Capture the cell that displays the provided text and extract its [x, y] central coordinate. 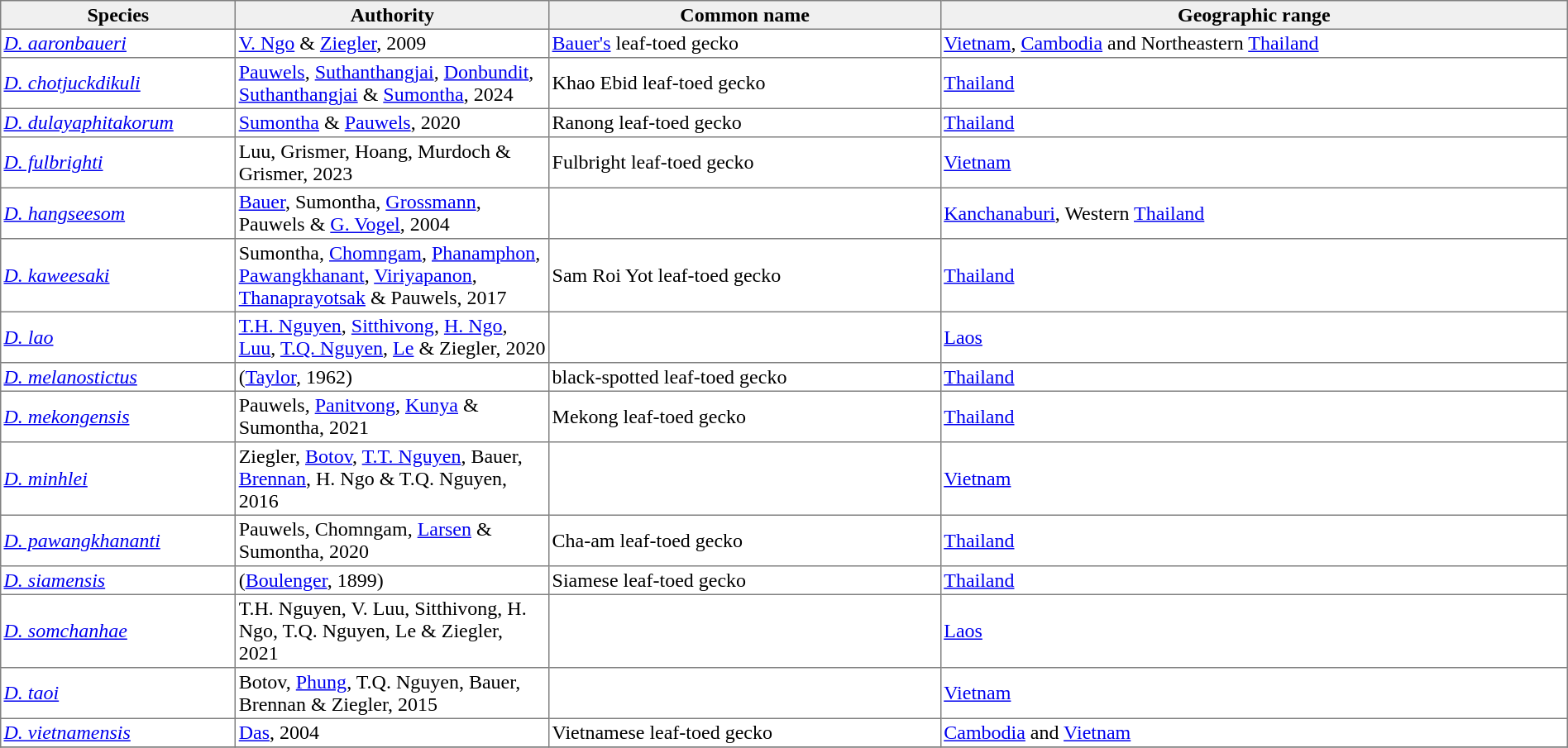
D. siamensis [118, 580]
D. pawangkhananti [118, 541]
D. taoi [118, 693]
Mekong leaf-toed gecko [745, 417]
Common name [745, 15]
Das, 2004 [392, 732]
Bauer, Sumontha, Grossmann, Pauwels & G. Vogel, 2004 [392, 213]
Siamese leaf-toed gecko [745, 580]
Ziegler, Botov, T.T. Nguyen, Bauer, Brennan, H. Ngo & T.Q. Nguyen, 2016 [392, 479]
Authority [392, 15]
T.H. Nguyen, Sitthivong, H. Ngo, Luu, T.Q. Nguyen, Le & Ziegler, 2020 [392, 337]
Botov, Phung, T.Q. Nguyen, Bauer, Brennan & Ziegler, 2015 [392, 693]
Bauer's leaf-toed gecko [745, 43]
D. mekongensis [118, 417]
T.H. Nguyen, V. Luu, Sitthivong, H. Ngo, T.Q. Nguyen, Le & Ziegler, 2021 [392, 631]
Cambodia and Vietnam [1254, 732]
(Boulenger, 1899) [392, 580]
V. Ngo & Ziegler, 2009 [392, 43]
D. somchanhae [118, 631]
D. kaweesaki [118, 275]
D. aaronbaueri [118, 43]
Cha-am leaf-toed gecko [745, 541]
Species [118, 15]
Pauwels, Chomngam, Larsen & Sumontha, 2020 [392, 541]
Sumontha & Pauwels, 2020 [392, 122]
Pauwels, Suthanthangjai, Donbundit, Suthanthangjai & Sumontha, 2024 [392, 83]
Vietnamese leaf-toed gecko [745, 732]
Pauwels, Panitvong, Kunya & Sumontha, 2021 [392, 417]
Geographic range [1254, 15]
D. vietnamensis [118, 732]
D. chotjuckdikuli [118, 83]
D. dulayaphitakorum [118, 122]
(Taylor, 1962) [392, 377]
Khao Ebid leaf-toed gecko [745, 83]
D. minhlei [118, 479]
D. fulbrighti [118, 163]
Sam Roi Yot leaf-toed gecko [745, 275]
black-spotted leaf-toed gecko [745, 377]
Sumontha, Chomngam, Phanamphon, Pawangkhanant, Viriyapanon, Thanaprayotsak & Pauwels, 2017 [392, 275]
Fulbright leaf-toed gecko [745, 163]
D. melanostictus [118, 377]
Kanchanaburi, Western Thailand [1254, 213]
D. hangseesom [118, 213]
Vietnam, Cambodia and Northeastern Thailand [1254, 43]
Ranong leaf-toed gecko [745, 122]
Luu, Grismer, Hoang, Murdoch & Grismer, 2023 [392, 163]
D. lao [118, 337]
